Extract the [X, Y] coordinate from the center of the cell holding the provided text.  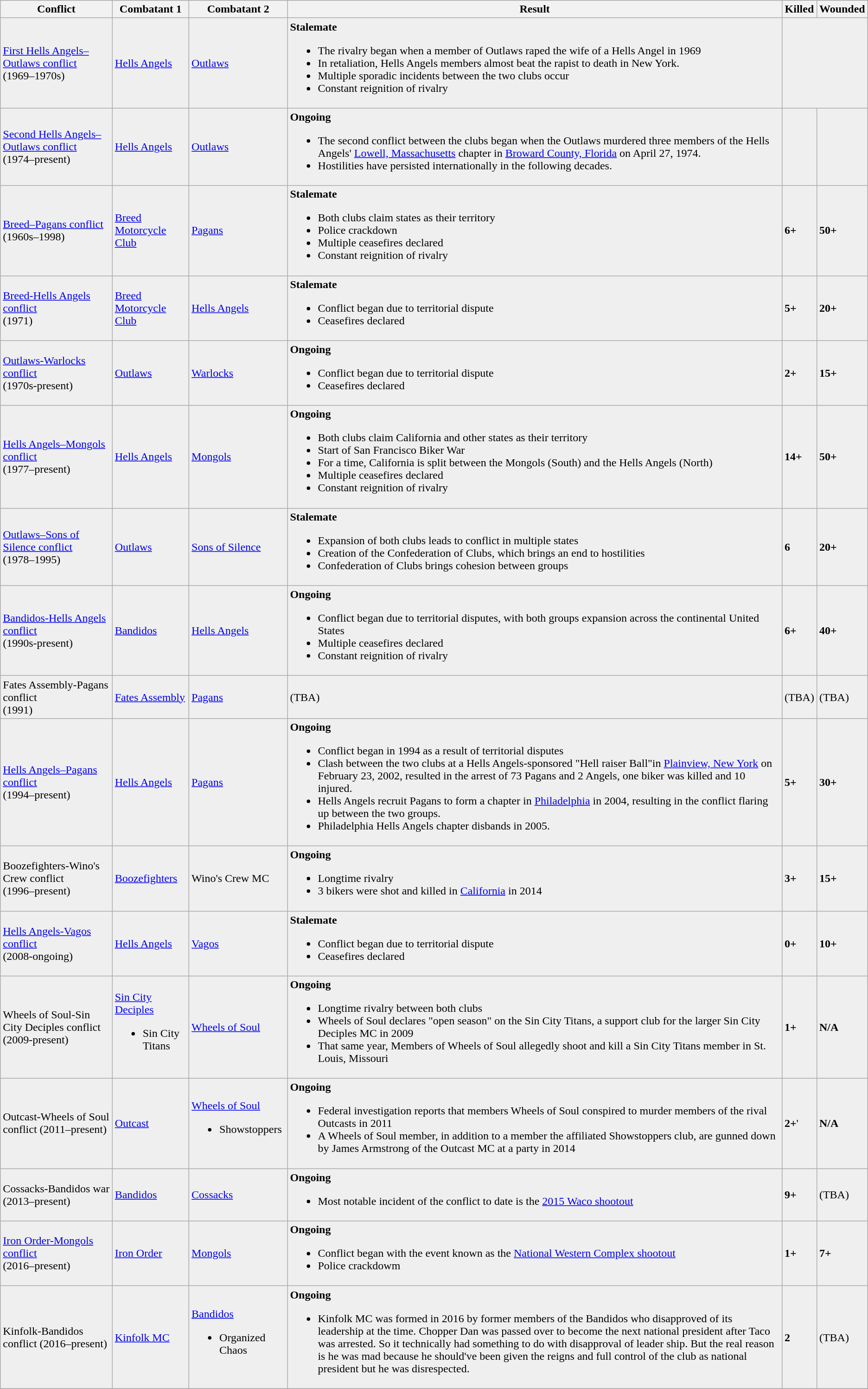
Cossacks-Bandidos war (2013–present) [57, 1195]
First Hells Angels–Outlaws conflict (1969–1970s) [57, 63]
Outcast [150, 1124]
Result [535, 9]
BandidosOrganized Chaos [238, 1337]
Hells Angels-Vagos conflict(2008-ongoing) [57, 944]
Sin City DeciplesSin City Titans [150, 1027]
Warlocks [238, 373]
10+ [842, 944]
2+' [799, 1124]
Breed–Pagans conflict(1960s–1998) [57, 231]
OngoingConflict began with the event known as the National Western Complex shootoutPolice crackdowm [535, 1254]
3+ [799, 878]
Iron Order-Mongols conflict(2016–present) [57, 1254]
Kinfolk MC [150, 1337]
Breed-Hells Angels conflict(1971) [57, 308]
Bandidos-Hells Angels conflict(1990s-present) [57, 630]
Killed [799, 9]
Wheels of SoulShowstoppers [238, 1124]
Wheels of Soul [238, 1027]
Combatant 2 [238, 9]
Vagos [238, 944]
StalemateBoth clubs claim states as their territoryPolice crackdownMultiple ceasefires declaredConstant reignition of rivalry [535, 231]
Combatant 1 [150, 9]
Outlaws–Sons of Silence conflict(1978–1995) [57, 547]
Outcast-Wheels of Soul conflict (2011–present) [57, 1124]
0+ [799, 944]
Wino's Crew MC [238, 878]
Kinfolk-Bandidos conflict (2016–present) [57, 1337]
Wounded [842, 9]
Hells Angels–Mongols conflict(1977–present) [57, 457]
Fates Assembly [150, 697]
Wheels of Soul-Sin City Deciples conflict (2009-present) [57, 1027]
Sons of Silence [238, 547]
6 [799, 547]
OngoingConflict began due to territorial disputeCeasefires declared [535, 373]
Hells Angels–Pagans conflict(1994–present) [57, 782]
30+ [842, 782]
7+ [842, 1254]
Conflict [57, 9]
Boozefighters [150, 878]
OngoingLongtime rivalry3 bikers were shot and killed in California in 2014 [535, 878]
Cossacks [238, 1195]
Outlaws-Warlocks conflict(1970s-present) [57, 373]
Second Hells Angels–Outlaws conflict (1974–present) [57, 147]
OngoingMost notable incident of the conflict to date is the 2015 Waco shootout [535, 1195]
Iron Order [150, 1254]
9+ [799, 1195]
2+ [799, 373]
Fates Assembly-Pagans conflict(1991) [57, 697]
2 [799, 1337]
Boozefighters-Wino's Crew conflict(1996–present) [57, 878]
14+ [799, 457]
40+ [842, 630]
